From the cell containing the given text, extract its center point as [X, Y] coordinate. 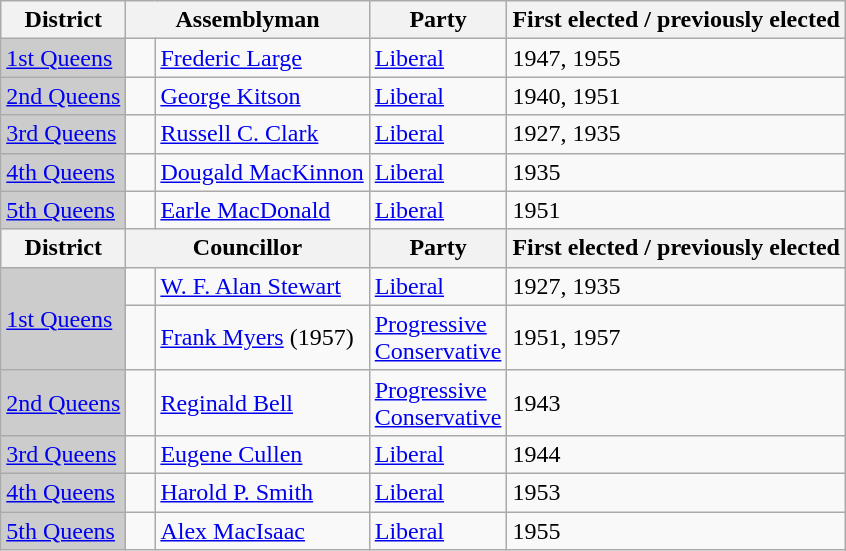
Councillor [248, 248]
1955 [676, 531]
Frank Myers (1957) [262, 338]
1947, 1955 [676, 58]
1953 [676, 492]
Earle MacDonald [262, 210]
Frederic Large [262, 58]
1940, 1951 [676, 96]
Eugene Cullen [262, 454]
George Kitson [262, 96]
1944 [676, 454]
1951, 1957 [676, 338]
Harold P. Smith [262, 492]
Russell C. Clark [262, 134]
Assemblyman [248, 20]
W. F. Alan Stewart [262, 286]
Reginald Bell [262, 402]
1943 [676, 402]
1935 [676, 172]
Alex MacIsaac [262, 531]
1951 [676, 210]
Dougald MacKinnon [262, 172]
